Return the (x, y) coordinate for the center point of the cell that contains the specified text.  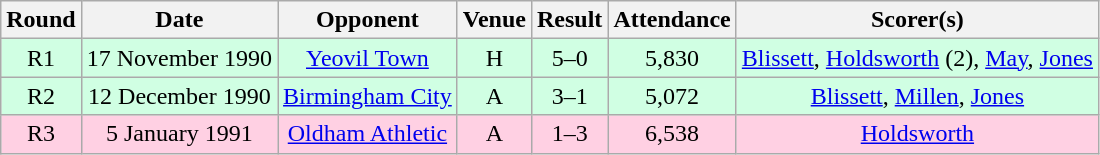
Date (179, 20)
6,538 (672, 134)
R3 (41, 134)
Round (41, 20)
5 January 1991 (179, 134)
R1 (41, 58)
12 December 1990 (179, 96)
Blissett, Millen, Jones (917, 96)
5,072 (672, 96)
Holdsworth (917, 134)
H (494, 58)
5–0 (569, 58)
R2 (41, 96)
Oldham Athletic (368, 134)
Result (569, 20)
Blissett, Holdsworth (2), May, Jones (917, 58)
Scorer(s) (917, 20)
Opponent (368, 20)
17 November 1990 (179, 58)
Birmingham City (368, 96)
Yeovil Town (368, 58)
Venue (494, 20)
5,830 (672, 58)
1–3 (569, 134)
Attendance (672, 20)
3–1 (569, 96)
